Extract the [X, Y] coordinate from the center of the cell holding the provided text.  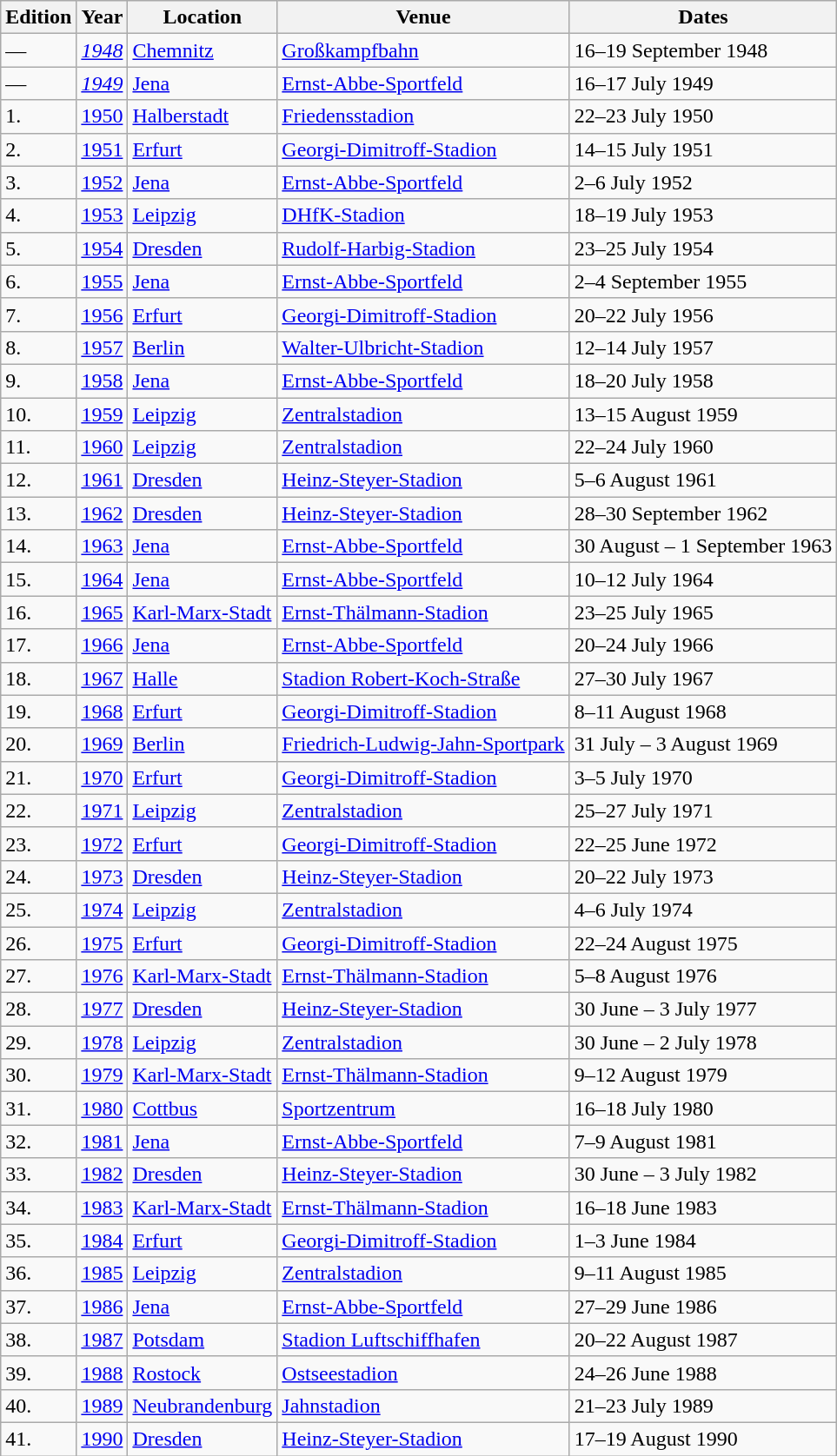
Potsdam [203, 1340]
4–6 July 1974 [703, 910]
20. [38, 745]
30 August – 1 September 1963 [703, 546]
3. [38, 182]
1949 [103, 83]
13. [38, 513]
Dates [703, 17]
1948 [103, 50]
41. [38, 1439]
1952 [103, 182]
18. [38, 678]
12–14 July 1957 [703, 347]
Neubrandenburg [203, 1406]
Sportzentrum [423, 1109]
38. [38, 1340]
21. [38, 778]
1963 [103, 546]
1972 [103, 844]
1974 [103, 910]
30. [38, 1075]
DHfK-Stadion [423, 215]
30 June – 3 July 1982 [703, 1175]
17. [38, 645]
1959 [103, 414]
Großkampfbahn [423, 50]
1957 [103, 347]
Friedrich-Ludwig-Jahn-Sportpark [423, 745]
Rudolf-Harbig-Stadion [423, 248]
15. [38, 579]
1960 [103, 447]
10–12 July 1964 [703, 579]
5. [38, 248]
1–3 June 1984 [703, 1241]
1950 [103, 116]
16–17 July 1949 [703, 83]
4. [38, 215]
16–18 June 1983 [703, 1208]
1986 [103, 1307]
36. [38, 1274]
Edition [38, 17]
30 June – 2 July 1978 [703, 1042]
21–23 July 1989 [703, 1406]
20–22 July 1973 [703, 877]
37. [38, 1307]
1958 [103, 381]
7. [38, 314]
7–9 August 1981 [703, 1142]
22–24 August 1975 [703, 943]
23–25 July 1954 [703, 248]
10. [38, 414]
22–23 July 1950 [703, 116]
28–30 September 1962 [703, 513]
32. [38, 1142]
20–24 July 1966 [703, 645]
Chemnitz [203, 50]
33. [38, 1175]
9. [38, 381]
1967 [103, 678]
2. [38, 149]
39. [38, 1373]
22–25 June 1972 [703, 844]
27–30 July 1967 [703, 678]
14. [38, 546]
Halle [203, 678]
24. [38, 877]
14–15 July 1951 [703, 149]
30 June – 3 July 1977 [703, 1009]
1985 [103, 1274]
1969 [103, 745]
24–26 June 1988 [703, 1373]
1979 [103, 1075]
1978 [103, 1042]
26. [38, 943]
1975 [103, 943]
27–29 June 1986 [703, 1307]
13–15 August 1959 [703, 414]
16–19 September 1948 [703, 50]
1953 [103, 215]
23–25 July 1965 [703, 612]
18–20 July 1958 [703, 381]
16. [38, 612]
Ostseestadion [423, 1373]
9–12 August 1979 [703, 1075]
Rostock [203, 1373]
9–11 August 1985 [703, 1274]
23. [38, 844]
5–8 August 1976 [703, 976]
17–19 August 1990 [703, 1439]
1966 [103, 645]
16–18 July 1980 [703, 1109]
Walter-Ulbricht-Stadion [423, 347]
11. [38, 447]
1989 [103, 1406]
25–27 July 1971 [703, 811]
2–6 July 1952 [703, 182]
Location [203, 17]
Friedensstadion [423, 116]
1964 [103, 579]
1962 [103, 513]
1954 [103, 248]
Cottbus [203, 1109]
6. [38, 281]
18–19 July 1953 [703, 215]
1971 [103, 811]
1956 [103, 314]
19. [38, 711]
3–5 July 1970 [703, 778]
20–22 August 1987 [703, 1340]
31. [38, 1109]
22. [38, 811]
Venue [423, 17]
28. [38, 1009]
Stadion Luftschiffhafen [423, 1340]
12. [38, 480]
1968 [103, 711]
Year [103, 17]
5–6 August 1961 [703, 480]
1965 [103, 612]
8. [38, 347]
40. [38, 1406]
1970 [103, 778]
1990 [103, 1439]
1. [38, 116]
1988 [103, 1373]
20–22 July 1956 [703, 314]
1976 [103, 976]
Halberstadt [203, 116]
29. [38, 1042]
1951 [103, 149]
1987 [103, 1340]
1983 [103, 1208]
1984 [103, 1241]
1955 [103, 281]
27. [38, 976]
1973 [103, 877]
1982 [103, 1175]
25. [38, 910]
1977 [103, 1009]
1980 [103, 1109]
1961 [103, 480]
8–11 August 1968 [703, 711]
22–24 July 1960 [703, 447]
34. [38, 1208]
35. [38, 1241]
1981 [103, 1142]
31 July – 3 August 1969 [703, 745]
2–4 September 1955 [703, 281]
Stadion Robert-Koch-Straße [423, 678]
Jahnstadion [423, 1406]
